Pinpoint the cell where the given text exists, returning its [x, y] midpoint coordinate. 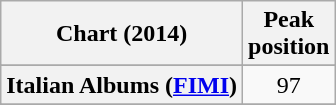
Italian Albums (FIMI) [122, 85]
Chart (2014) [122, 34]
Peakposition [289, 34]
97 [289, 85]
